Detect which cell encompasses the target text, then output its (X, Y) center coordinate. 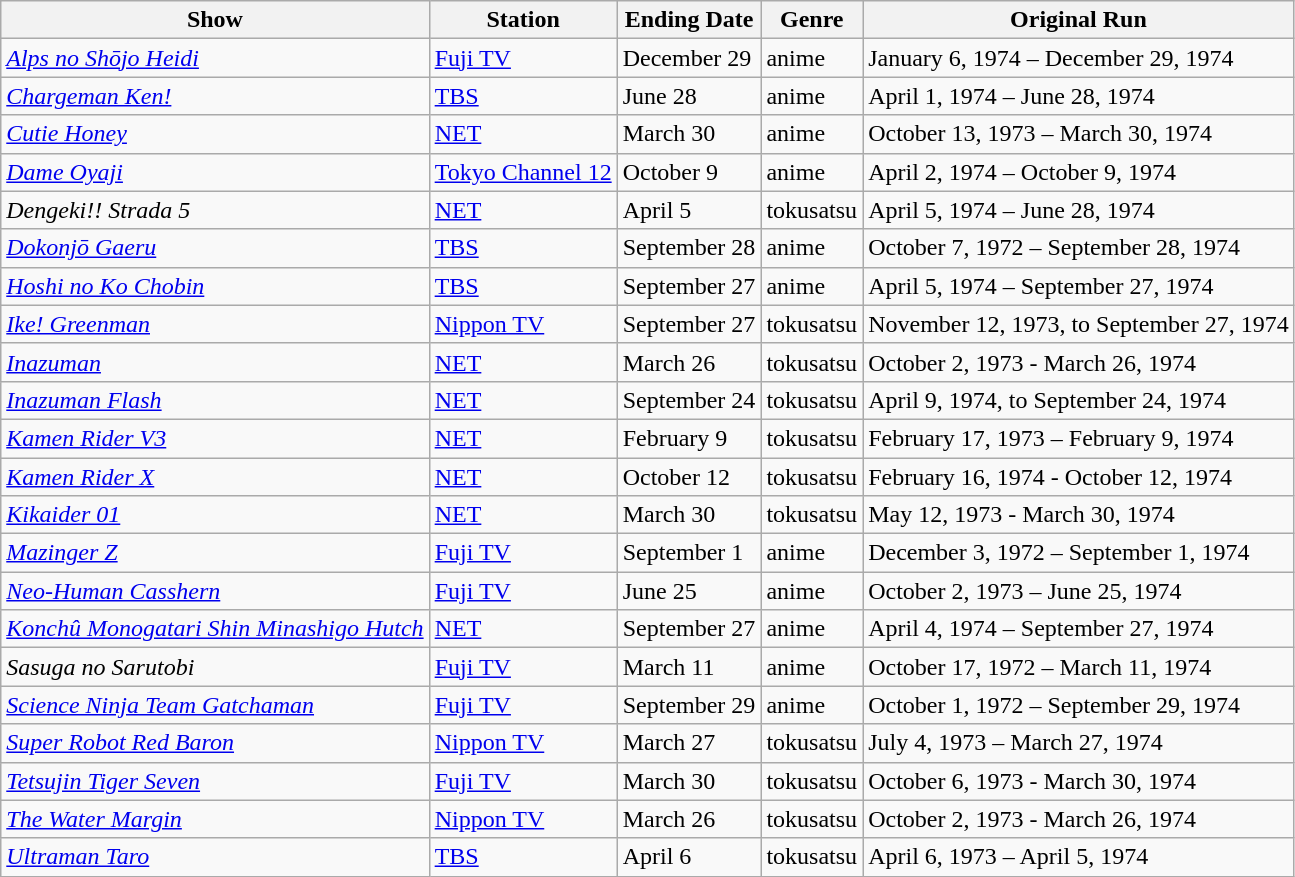
Kikaider 01 (215, 515)
March 11 (689, 667)
Kamen Rider X (215, 477)
July 4, 1973 – March 27, 1974 (1079, 743)
April 9, 1974, to September 24, 1974 (1079, 400)
March 27 (689, 743)
Original Run (1079, 20)
Tokyo Channel 12 (523, 172)
October 9 (689, 172)
April 5, 1974 – June 28, 1974 (1079, 210)
October 1, 1972 – September 29, 1974 (1079, 705)
June 25 (689, 591)
December 3, 1972 – September 1, 1974 (1079, 553)
April 5 (689, 210)
Show (215, 20)
April 4, 1974 – September 27, 1974 (1079, 629)
April 2, 1974 – October 9, 1974 (1079, 172)
November 12, 1973, to September 27, 1974 (1079, 324)
Dengeki!! Strada 5 (215, 210)
April 5, 1974 – September 27, 1974 (1079, 286)
February 17, 1973 – February 9, 1974 (1079, 438)
Genre (812, 20)
Dame Oyaji (215, 172)
October 13, 1973 – March 30, 1974 (1079, 134)
Neo-Human Casshern (215, 591)
Science Ninja Team Gatchaman (215, 705)
April 1, 1974 – June 28, 1974 (1079, 96)
October 7, 1972 – September 28, 1974 (1079, 248)
Alps no Shōjo Heidi (215, 58)
February 16, 1974 - October 12, 1974 (1079, 477)
Inazuman Flash (215, 400)
February 9 (689, 438)
Station (523, 20)
Super Robot Red Baron (215, 743)
September 24 (689, 400)
June 28 (689, 96)
September 28 (689, 248)
Hoshi no Ko Chobin (215, 286)
September 1 (689, 553)
Konchû Monogatari Shin Minashigo Hutch (215, 629)
Inazuman (215, 362)
Kamen Rider V3 (215, 438)
Dokonjō Gaeru (215, 248)
Chargeman Ken! (215, 96)
October 2, 1973 – June 25, 1974 (1079, 591)
December 29 (689, 58)
Ending Date (689, 20)
January 6, 1974 – December 29, 1974 (1079, 58)
October 12 (689, 477)
Mazinger Z (215, 553)
October 17, 1972 – March 11, 1974 (1079, 667)
Cutie Honey (215, 134)
The Water Margin (215, 819)
Ultraman Taro (215, 857)
Tetsujin Tiger Seven (215, 781)
April 6, 1973 – April 5, 1974 (1079, 857)
October 6, 1973 - March 30, 1974 (1079, 781)
April 6 (689, 857)
Ike! Greenman (215, 324)
Sasuga no Sarutobi (215, 667)
September 29 (689, 705)
May 12, 1973 - March 30, 1974 (1079, 515)
